Determine the (x, y) coordinate at the center of the cell enclosing the given text.  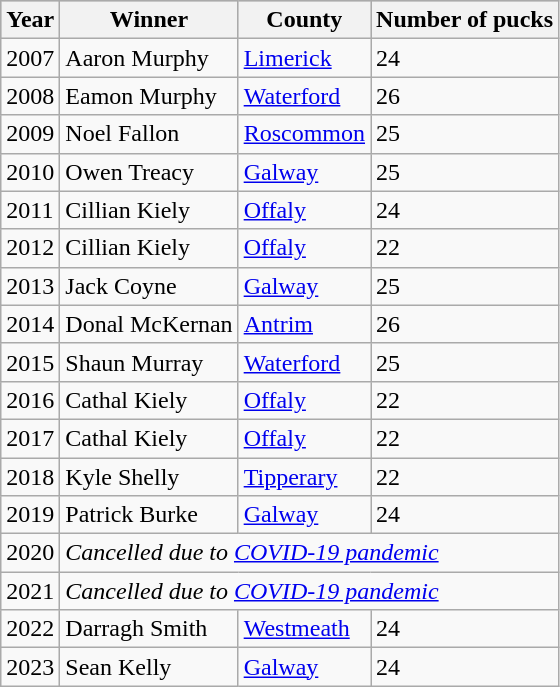
2007 (30, 58)
2017 (30, 438)
2013 (30, 286)
Darragh Smith (149, 629)
2014 (30, 324)
County (304, 20)
Donal McKernan (149, 324)
Tipperary (304, 477)
2023 (30, 667)
Kyle Shelly (149, 477)
2020 (30, 553)
2015 (30, 362)
2008 (30, 96)
Patrick Burke (149, 515)
Number of pucks (465, 20)
Owen Treacy (149, 172)
Westmeath (304, 629)
2012 (30, 248)
Winner (149, 20)
Limerick (304, 58)
Sean Kelly (149, 667)
2022 (30, 629)
2011 (30, 210)
Antrim (304, 324)
2016 (30, 400)
2021 (30, 591)
Noel Fallon (149, 134)
2009 (30, 134)
Roscommon (304, 134)
2019 (30, 515)
Shaun Murray (149, 362)
Eamon Murphy (149, 96)
Aaron Murphy (149, 58)
2018 (30, 477)
2010 (30, 172)
Year (30, 20)
Jack Coyne (149, 286)
